Output the (x, y) coordinate of the center of the cell containing the given text.  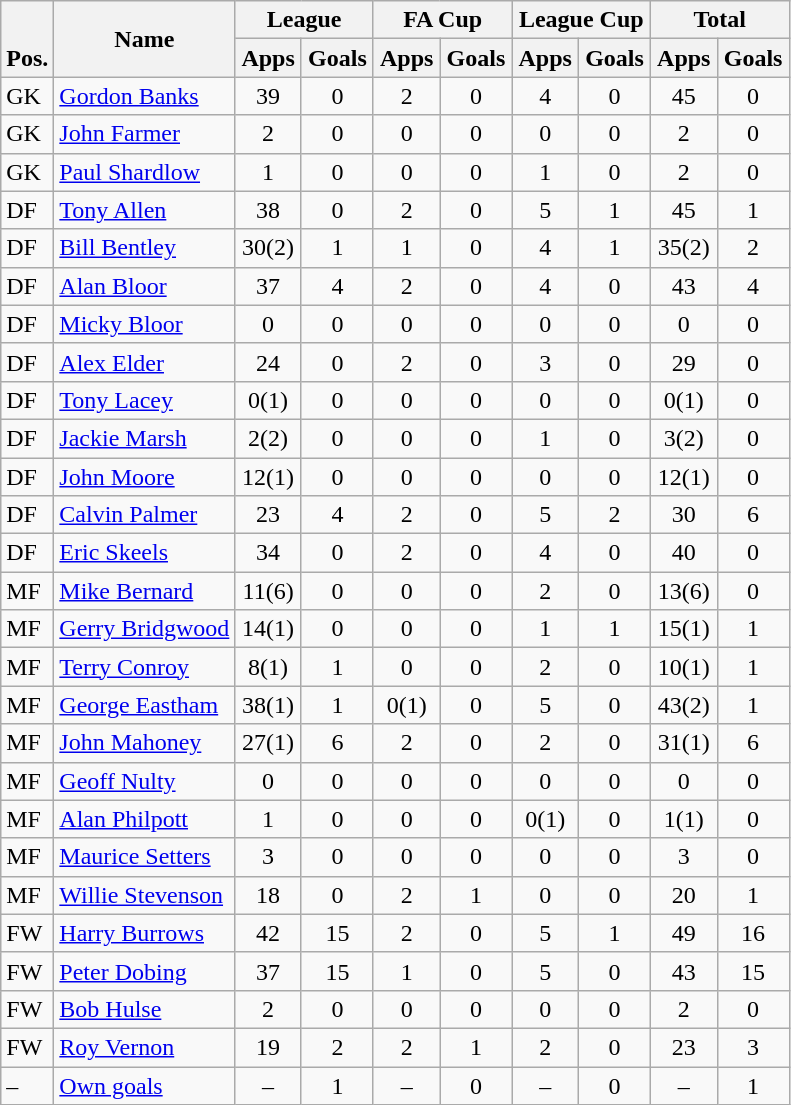
Alan Philpott (144, 819)
Jackie Marsh (144, 438)
Total (720, 20)
40 (684, 553)
43(2) (684, 705)
19 (268, 1047)
42 (268, 933)
Bob Hulse (144, 1009)
John Mahoney (144, 743)
10(1) (684, 667)
Name (144, 39)
League (304, 20)
Geoff Nulty (144, 781)
Willie Stevenson (144, 895)
John Farmer (144, 134)
11(6) (268, 591)
31(1) (684, 743)
38(1) (268, 705)
Peter Dobing (144, 971)
FA Cup (442, 20)
39 (268, 96)
15(1) (684, 629)
Paul Shardlow (144, 172)
34 (268, 553)
Maurice Setters (144, 857)
Calvin Palmer (144, 515)
Eric Skeels (144, 553)
24 (268, 362)
8(1) (268, 667)
Gordon Banks (144, 96)
27(1) (268, 743)
John Moore (144, 477)
Roy Vernon (144, 1047)
18 (268, 895)
Own goals (144, 1085)
Tony Lacey (144, 400)
Terry Conroy (144, 667)
Alex Elder (144, 362)
29 (684, 362)
13(6) (684, 591)
30(2) (268, 248)
35(2) (684, 248)
30 (684, 515)
George Eastham (144, 705)
Alan Bloor (144, 286)
2(2) (268, 438)
3(2) (684, 438)
Harry Burrows (144, 933)
Gerry Bridgwood (144, 629)
Tony Allen (144, 210)
Bill Bentley (144, 248)
16 (753, 933)
Micky Bloor (144, 324)
49 (684, 933)
Mike Bernard (144, 591)
League Cup (582, 20)
38 (268, 210)
14(1) (268, 629)
1(1) (684, 819)
20 (684, 895)
Pos. (28, 39)
